Return [X, Y] of the center of cell containing provided text 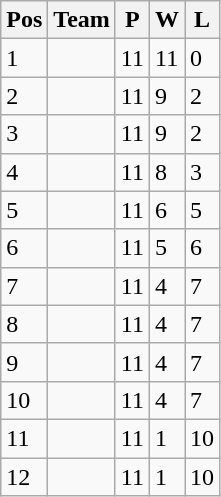
L [202, 20]
0 [202, 58]
12 [24, 477]
Team [82, 20]
Pos [24, 20]
P [132, 20]
W [168, 20]
